Capture the cell that displays the provided text and extract its (X, Y) central coordinate. 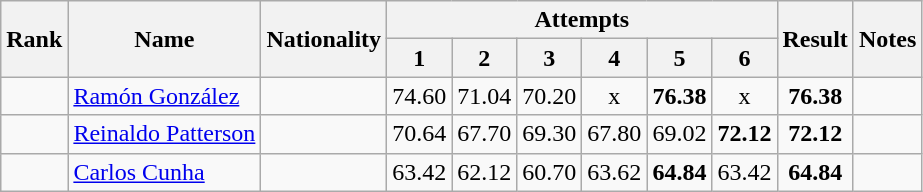
69.30 (550, 134)
Nationality (324, 39)
Notes (887, 39)
Rank (34, 39)
Result (815, 39)
70.20 (550, 96)
74.60 (420, 96)
62.12 (484, 172)
Reinaldo Patterson (164, 134)
4 (614, 58)
Attempts (582, 20)
69.02 (680, 134)
5 (680, 58)
2 (484, 58)
3 (550, 58)
71.04 (484, 96)
67.70 (484, 134)
6 (744, 58)
63.62 (614, 172)
60.70 (550, 172)
Ramón González (164, 96)
Name (164, 39)
1 (420, 58)
Carlos Cunha (164, 172)
70.64 (420, 134)
67.80 (614, 134)
